Return the (x, y) coordinate for the center point of the cell that contains the specified text.  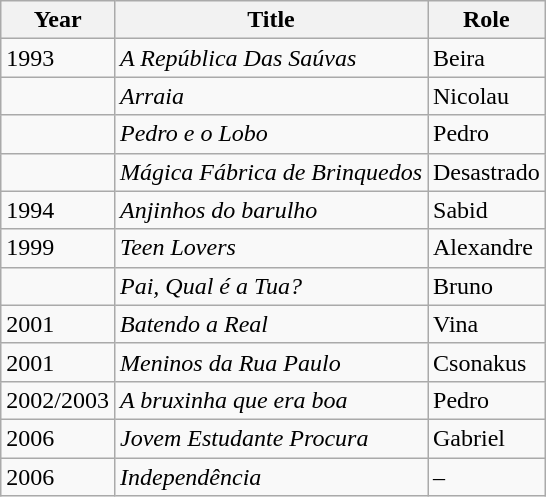
Pai, Qual é a Tua? (270, 286)
Batendo a Real (270, 324)
1993 (58, 58)
1994 (58, 210)
Sabid (487, 210)
Year (58, 20)
Csonakus (487, 362)
Meninos da Rua Paulo (270, 362)
Gabriel (487, 438)
Pedro e o Lobo (270, 134)
Role (487, 20)
Alexandre (487, 248)
2002/2003 (58, 400)
Title (270, 20)
Independência (270, 477)
Beira (487, 58)
Vina (487, 324)
Anjinhos do barulho (270, 210)
Nicolau (487, 96)
A bruxinha que era boa (270, 400)
Arraia (270, 96)
– (487, 477)
Mágica Fábrica de Brinquedos (270, 172)
Bruno (487, 286)
1999 (58, 248)
A República Das Saúvas (270, 58)
Desastrado (487, 172)
Jovem Estudante Procura (270, 438)
Teen Lovers (270, 248)
